Identify which cell holds the provided text, then report its (X, Y) central coordinate. 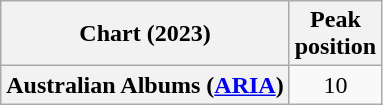
Peakposition (335, 34)
Australian Albums (ARIA) (145, 85)
Chart (2023) (145, 34)
10 (335, 85)
